Return (x, y) of the center of cell containing provided text 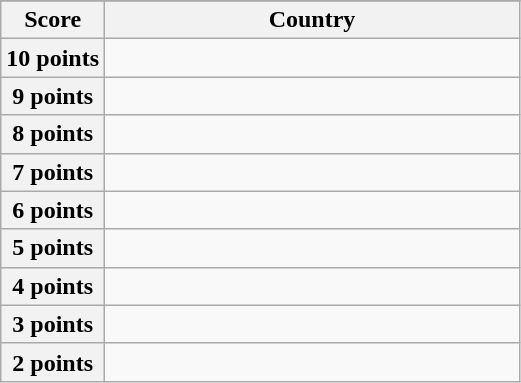
7 points (53, 172)
Country (312, 20)
6 points (53, 210)
10 points (53, 58)
2 points (53, 362)
8 points (53, 134)
5 points (53, 248)
4 points (53, 286)
9 points (53, 96)
3 points (53, 324)
Score (53, 20)
